Scan for the cell matching the given text and deliver its [X, Y] coordinate at center. 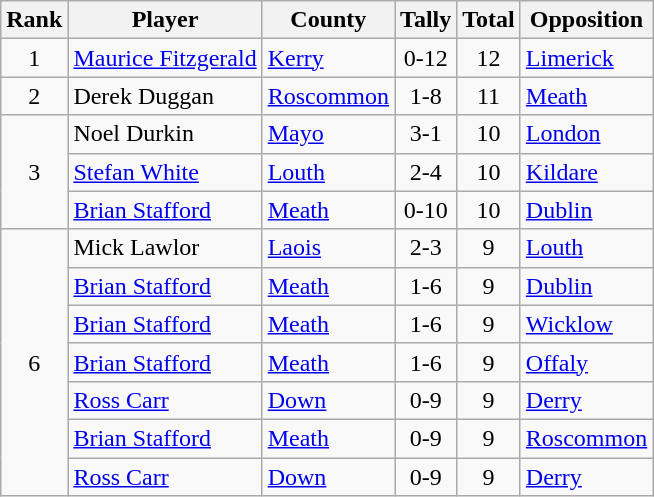
Maurice Fitzgerald [165, 58]
Derek Duggan [165, 96]
Kildare [586, 172]
Limerick [586, 58]
Total [489, 20]
1-8 [426, 96]
12 [489, 58]
Noel Durkin [165, 134]
Mayo [328, 134]
2-3 [426, 248]
Wicklow [586, 324]
Opposition [586, 20]
Stefan White [165, 172]
County [328, 20]
Mick Lawlor [165, 248]
1 [34, 58]
3-1 [426, 134]
11 [489, 96]
3 [34, 172]
Rank [34, 20]
Laois [328, 248]
London [586, 134]
Tally [426, 20]
2 [34, 96]
0-10 [426, 210]
2-4 [426, 172]
6 [34, 362]
Kerry [328, 58]
Player [165, 20]
Offaly [586, 362]
0-12 [426, 58]
